For the text-containing cell, return its midpoint in (x, y) coordinate format. 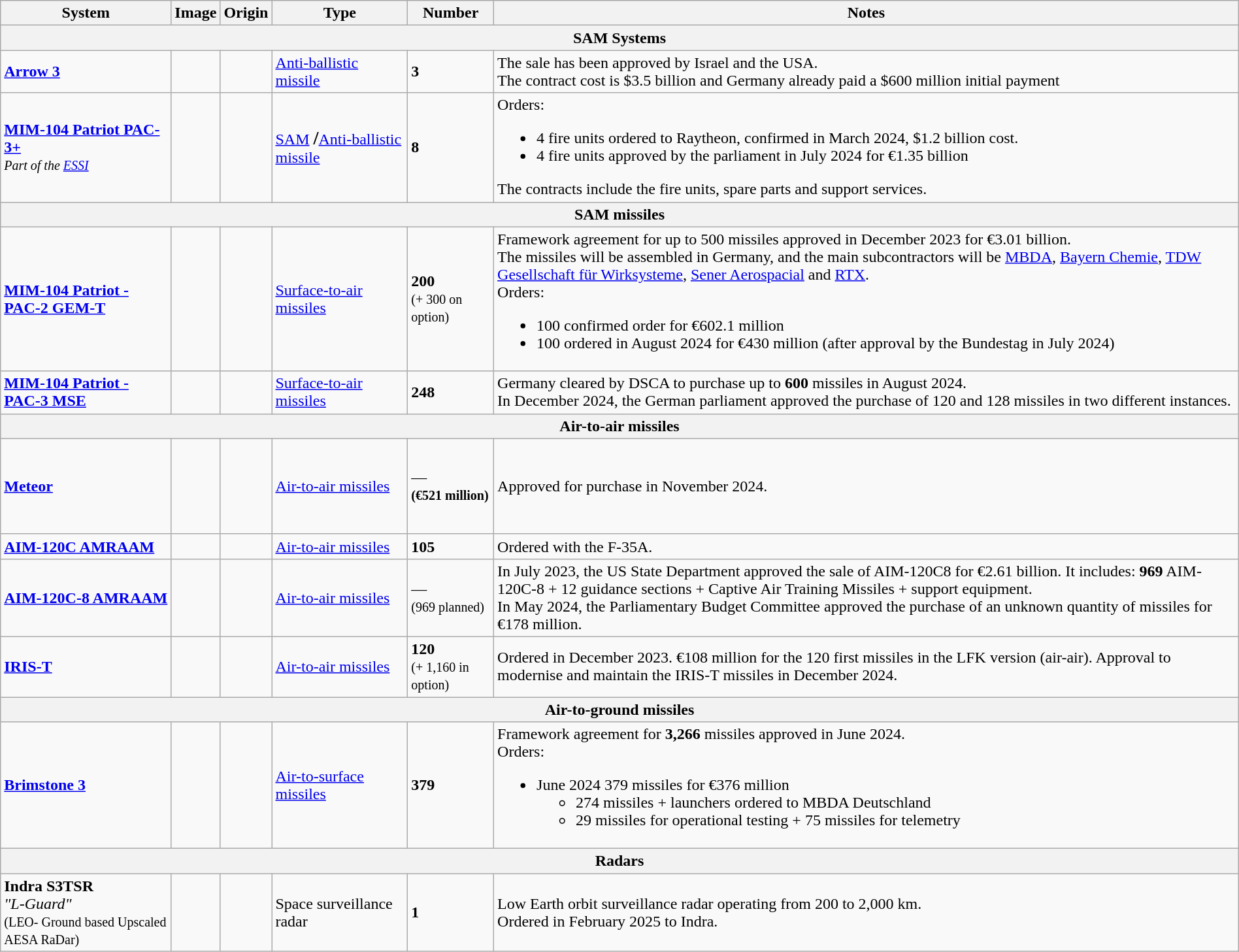
Notes (867, 13)
Space surveillance radar (340, 912)
Indra S3TSR"L-Guard"(LEO- Ground based Upscaled AESA RaDar) (86, 912)
Ordered with the F-35A. (867, 546)
Air-to-surface missiles (340, 785)
Air-to-ground missiles (619, 709)
MIM-104 Patriot - PAC-2 GEM-T (86, 299)
Meteor (86, 486)
379 (451, 785)
8 (451, 148)
Number (451, 13)
105 (451, 546)
The sale has been approved by Israel and the USA.The contract cost is $3.5 billion and Germany already paid a $600 million initial payment (867, 72)
MIM-104 Patriot - PAC-3 MSE (86, 392)
Radars (619, 861)
Type (340, 13)
Arrow 3 (86, 72)
System (86, 13)
—(969 planned) (451, 597)
Brimstone 3 (86, 785)
1 (451, 912)
MIM-104 Patriot PAC-3+Part of the ESSI (86, 148)
—(€521 million) (451, 486)
200(+ 300 on option) (451, 299)
3 (451, 72)
AIM-120C AMRAAM (86, 546)
Origin (246, 13)
248 (451, 392)
120(+ 1,160 in option) (451, 666)
IRIS-T (86, 666)
Image (196, 13)
SAM missiles (619, 214)
SAM Systems (619, 38)
AIM-120C-8 AMRAAM (86, 597)
SAM /Anti-ballistic missile (340, 148)
Low Earth orbit surveillance radar operating from 200 to 2,000 km.Ordered in February 2025 to Indra. (867, 912)
Anti-ballistic missile (340, 72)
Approved for purchase in November 2024. (867, 486)
